Search for the cell housing the specified text and yield its (X, Y) center coordinate. 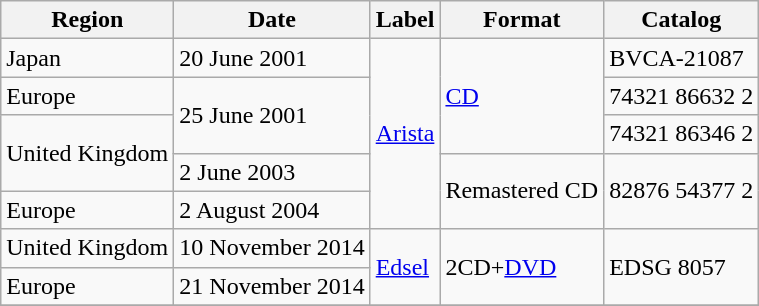
10 November 2014 (272, 248)
2CD+DVD (522, 267)
82876 54377 2 (682, 191)
2 June 2003 (272, 172)
CD (522, 96)
Edsel (405, 267)
74321 86632 2 (682, 96)
Arista (405, 134)
Remastered CD (522, 191)
Label (405, 20)
74321 86346 2 (682, 134)
Date (272, 20)
Catalog (682, 20)
Japan (88, 58)
BVCA-21087 (682, 58)
Format (522, 20)
25 June 2001 (272, 115)
Region (88, 20)
EDSG 8057 (682, 267)
21 November 2014 (272, 286)
2 August 2004 (272, 210)
20 June 2001 (272, 58)
